Detect which cell encompasses the target text, then output its (X, Y) center coordinate. 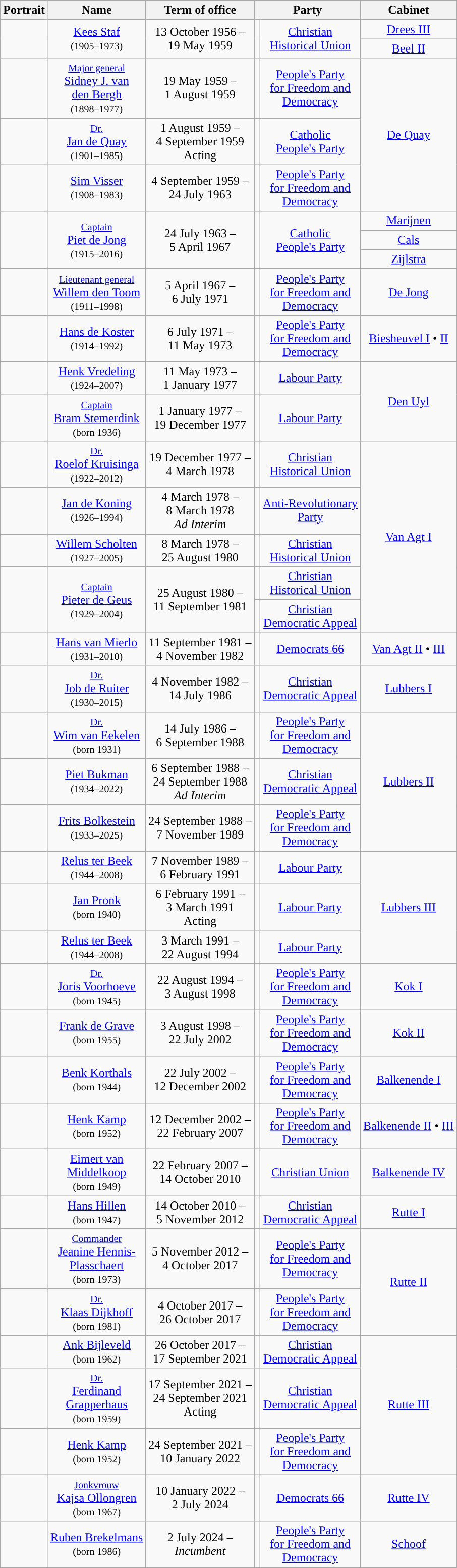
17 September 2021 – 24 September 2021 Acting (200, 1398)
De Quay (409, 134)
De Jong (409, 292)
Commander Jeanine Hennis-Plasschaert (born 1973) (96, 1259)
7 November 1989 – 6 February 1991 (200, 867)
24 September 1988 – 7 November 1989 (200, 828)
Major general Sidney J. van den Bergh (1898–1977) (96, 88)
Hans van Mierlo (1931–2010) (96, 649)
Zijlstra (409, 259)
Lubbers III (409, 907)
Dr. Wim van Eekelen (born 1931) (96, 735)
Lubbers II (409, 781)
25 August 1980 – 11 September 1981 (200, 600)
Anti-Revolutionary Party (311, 511)
19 May 1959 – 1 August 1959 (200, 88)
Hans Hillen (born 1947) (96, 1213)
Beel II (409, 48)
3 August 1998 – 22 July 2002 (200, 1033)
2 July 2024 – Incumbent (200, 1544)
5 November 2012 – 4 October 2017 (200, 1259)
Frank de Grave (born 1955) (96, 1033)
Party (307, 10)
14 July 1986 – 6 September 1988 (200, 735)
Balkenende I (409, 1079)
1 August 1959 – 4 September 1959 Acting (200, 141)
Dr. Job de Ruiter (1930–2015) (96, 689)
Dr. Klaas Dijkhoff (born 1981) (96, 1312)
Piet Bukman (1934–2022) (96, 781)
Rutte II (409, 1282)
Balkenende IV (409, 1173)
Cabinet (409, 10)
Dr. Ferdinand Grapperhaus (born 1959) (96, 1398)
Jan de Koning (1926–1994) (96, 511)
6 September 1988 – 24 September 1988 Ad Interim (200, 781)
Van Agt II • III (409, 649)
11 September 1981 – 4 November 1982 (200, 649)
Dr. Jan de Quay (1901–1985) (96, 141)
Balkenende II • III (409, 1126)
Willem Scholten (1927–2005) (96, 550)
Drees III (409, 29)
4 October 2017 – 26 October 2017 (200, 1312)
Dr. Roelof Kruisinga (1922–2012) (96, 464)
6 July 1971 – 11 May 1973 (200, 338)
8 March 1978 – 25 August 1980 (200, 550)
Benk Korthals (born 1944) (96, 1079)
22 February 2007 – 14 October 2010 (200, 1173)
14 October 2010 – 5 November 2012 (200, 1213)
Sim Visser (1908–1983) (96, 188)
Henk Vredeling (1924–2007) (96, 378)
Kees Staf (1905–1973) (96, 39)
Kok II (409, 1033)
Ruben Brekelmans (born 1986) (96, 1544)
Dr. Joris Voorhoeve (born 1945) (96, 986)
4 November 1982 – 14 July 1986 (200, 689)
Name (96, 10)
Term of office (200, 10)
Van Agt I (409, 537)
Rutte IV (409, 1498)
11 May 1973 – 1 January 1977 (200, 378)
Captain Pieter de Geus (1929–2004) (96, 600)
Jonkvrouw Kajsa Ollongren (born 1967) (96, 1498)
19 December 1977 – 4 March 1978 (200, 464)
Jan Pronk (born 1940) (96, 907)
Biesheuvel I • II (409, 338)
24 September 2021 – 10 January 2022 (200, 1451)
Lubbers I (409, 689)
6 February 1991 – 3 March 1991 Acting (200, 907)
Eimert van Middelkoop (born 1949) (96, 1173)
4 September 1959 – 24 July 1963 (200, 188)
Cals (409, 240)
4 March 1978 – 8 March 1978 Ad Interim (200, 511)
13 October 1956 – 19 May 1959 (200, 39)
Schoof (409, 1544)
10 January 2022 – 2 July 2024 (200, 1498)
Rutte I (409, 1213)
Captain Piet de Jong (1915–2016) (96, 240)
Christian Union (311, 1173)
22 July 2002 – 12 December 2002 (200, 1079)
Frits Bolkestein (1933–2025) (96, 828)
Rutte III (409, 1405)
Lieutenant general Willem den Toom (1911–1998) (96, 292)
22 August 1994 – 3 August 1998 (200, 986)
Marijnen (409, 221)
Den Uyl (409, 401)
24 July 1963 – 5 April 1967 (200, 240)
Hans de Koster (1914–1992) (96, 338)
12 December 2002 – 22 February 2007 (200, 1126)
Portrait (24, 10)
Kok I (409, 986)
1 January 1977 – 19 December 1977 (200, 418)
5 April 1967 – 6 July 1971 (200, 292)
Captain Bram Stemerdink (born 1936) (96, 418)
26 October 2017 – 17 September 2021 (200, 1352)
Ank Bijleveld (born 1962) (96, 1352)
3 March 1991 – 22 August 1994 (200, 947)
